Search for the cell housing the specified text and yield its [X, Y] center coordinate. 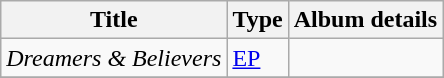
EP [258, 58]
Album details [365, 20]
Title [114, 20]
Dreamers & Believers [114, 58]
Type [258, 20]
